Scan for the cell matching the given text and deliver its (X, Y) coordinate at center. 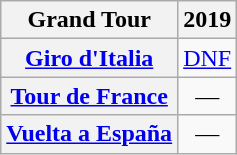
DNF (208, 58)
Giro d'Italia (90, 58)
2019 (208, 20)
Vuelta a España (90, 134)
Grand Tour (90, 20)
Tour de France (90, 96)
